Return the [x, y] coordinate for the center point of the cell that contains the specified text.  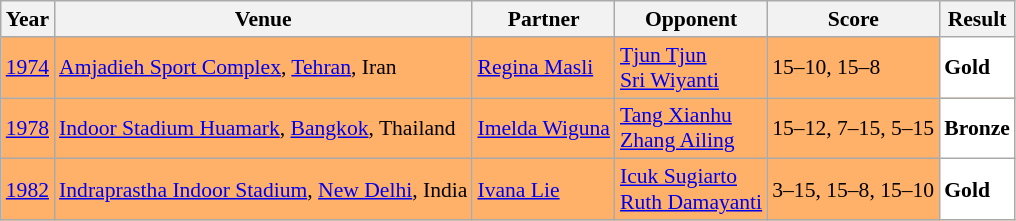
Amjadieh Sport Complex, Tehran, Iran [263, 68]
Tjun Tjun Sri Wiyanti [691, 68]
Ivana Lie [544, 190]
3–15, 15–8, 15–10 [853, 190]
Venue [263, 19]
Indoor Stadium Huamark, Bangkok, Thailand [263, 128]
Regina Masli [544, 68]
Icuk Sugiarto Ruth Damayanti [691, 190]
Tang Xianhu Zhang Ailing [691, 128]
Year [28, 19]
15–10, 15–8 [853, 68]
1978 [28, 128]
Imelda Wiguna [544, 128]
15–12, 7–15, 5–15 [853, 128]
1974 [28, 68]
Result [977, 19]
Partner [544, 19]
1982 [28, 190]
Indraprastha Indoor Stadium, New Delhi, India [263, 190]
Opponent [691, 19]
Bronze [977, 128]
Score [853, 19]
